Locate the cell with the specified text and output its (X, Y) center coordinate. 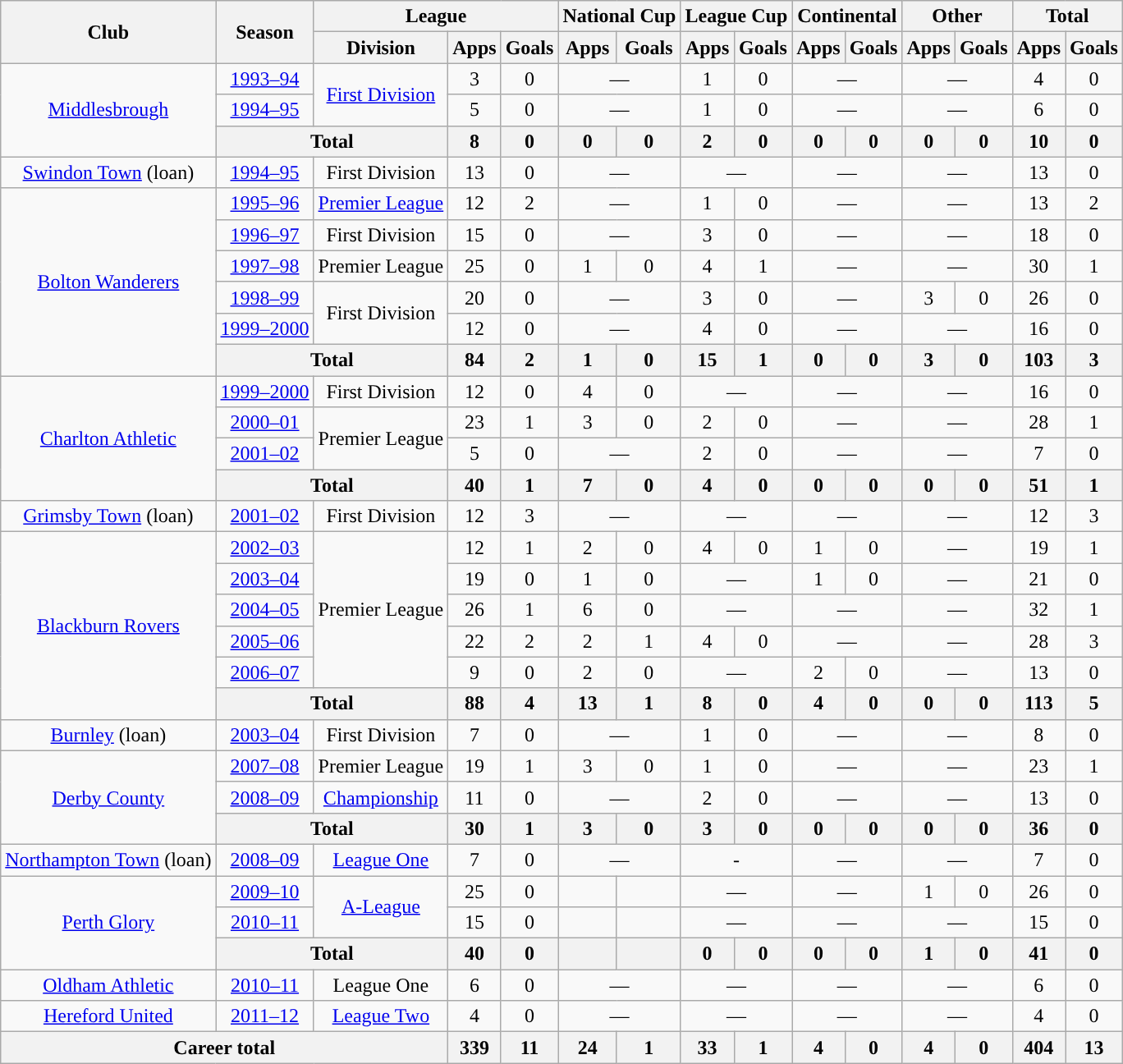
84 (474, 360)
339 (474, 1048)
Bolton Wanderers (108, 282)
88 (474, 704)
League Two (381, 1016)
National Cup (619, 16)
2005–06 (264, 641)
1995–96 (264, 204)
2009–10 (264, 891)
33 (708, 1048)
Northampton Town (loan) (108, 860)
Career total (225, 1048)
32 (1038, 610)
Perth Glory (108, 922)
- (736, 860)
21 (1038, 579)
2002–03 (264, 548)
League (436, 16)
Oldham Athletic (108, 985)
Season (264, 32)
18 (1038, 235)
Swindon Town (loan) (108, 172)
2011–12 (264, 1016)
9 (474, 672)
Grimsby Town (loan) (108, 516)
51 (1038, 485)
404 (1038, 1048)
Championship (381, 797)
Division (381, 48)
League Cup (736, 16)
113 (1038, 704)
2007–08 (264, 766)
103 (1038, 360)
1998–99 (264, 297)
1993–94 (264, 79)
24 (588, 1048)
41 (1038, 954)
2006–07 (264, 672)
2004–05 (264, 610)
22 (474, 641)
36 (1038, 828)
A-League (381, 906)
Derby County (108, 797)
Charlton Athletic (108, 438)
Other (957, 16)
Middlesbrough (108, 110)
Blackburn Rovers (108, 626)
1996–97 (264, 235)
Hereford United (108, 1016)
10 (1038, 141)
Continental (847, 16)
1997–98 (264, 266)
2000–01 (264, 423)
20 (474, 297)
Club (108, 32)
Burnley (loan) (108, 735)
